From the cell containing the given text, extract its center point as [X, Y] coordinate. 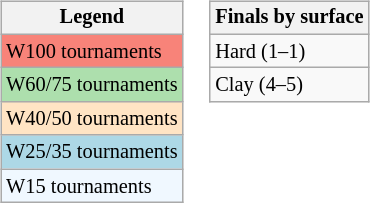
W100 tournaments [92, 51]
W15 tournaments [92, 186]
Finals by surface [289, 18]
W40/50 tournaments [92, 119]
Legend [92, 18]
W60/75 tournaments [92, 85]
W25/35 tournaments [92, 152]
Hard (1–1) [289, 51]
Clay (4–5) [289, 85]
